Determine the [X, Y] coordinate at the center of the cell enclosing the given text.  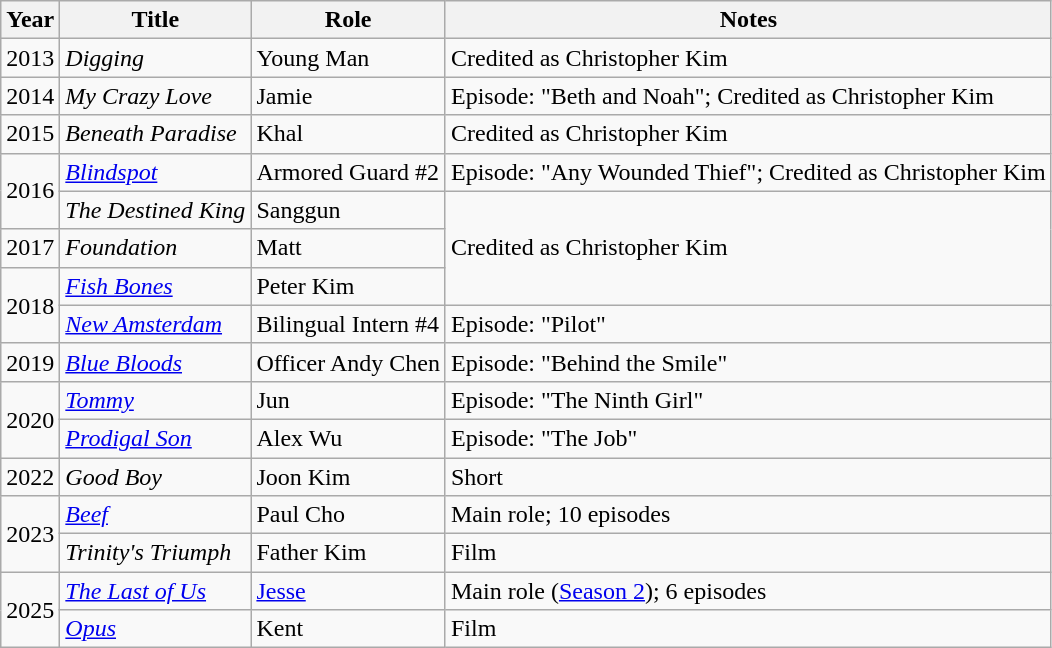
Alex Wu [348, 438]
New Amsterdam [156, 324]
Peter Kim [348, 286]
Main role; 10 episodes [748, 515]
Year [30, 20]
The Destined King [156, 210]
Role [348, 20]
Fish Bones [156, 286]
Joon Kim [348, 477]
Bilingual Intern #4 [348, 324]
Father Kim [348, 553]
Foundation [156, 248]
Jun [348, 400]
2015 [30, 134]
Short [748, 477]
Title [156, 20]
2017 [30, 248]
Episode: "Beth and Noah"; Credited as Christopher Kim [748, 96]
Good Boy [156, 477]
Digging [156, 58]
2025 [30, 610]
Episode: "The Job" [748, 438]
Sanggun [348, 210]
Notes [748, 20]
Episode: "Behind the Smile" [748, 362]
Blue Bloods [156, 362]
2014 [30, 96]
Khal [348, 134]
Trinity's Triumph [156, 553]
2022 [30, 477]
Officer Andy Chen [348, 362]
Opus [156, 629]
Episode: "The Ninth Girl" [748, 400]
2013 [30, 58]
Episode: "Any Wounded Thief"; Credited as Christopher Kim [748, 172]
Tommy [156, 400]
Blindspot [156, 172]
Paul Cho [348, 515]
Episode: "Pilot" [748, 324]
My Crazy Love [156, 96]
2018 [30, 305]
2019 [30, 362]
Beef [156, 515]
Main role (Season 2); 6 episodes [748, 591]
2020 [30, 419]
Matt [348, 248]
Armored Guard #2 [348, 172]
Kent [348, 629]
2023 [30, 534]
Jesse [348, 591]
2016 [30, 191]
Young Man [348, 58]
Prodigal Son [156, 438]
Beneath Paradise [156, 134]
Jamie [348, 96]
The Last of Us [156, 591]
